Extract the [X, Y] coordinate from the center of the cell holding the provided text.  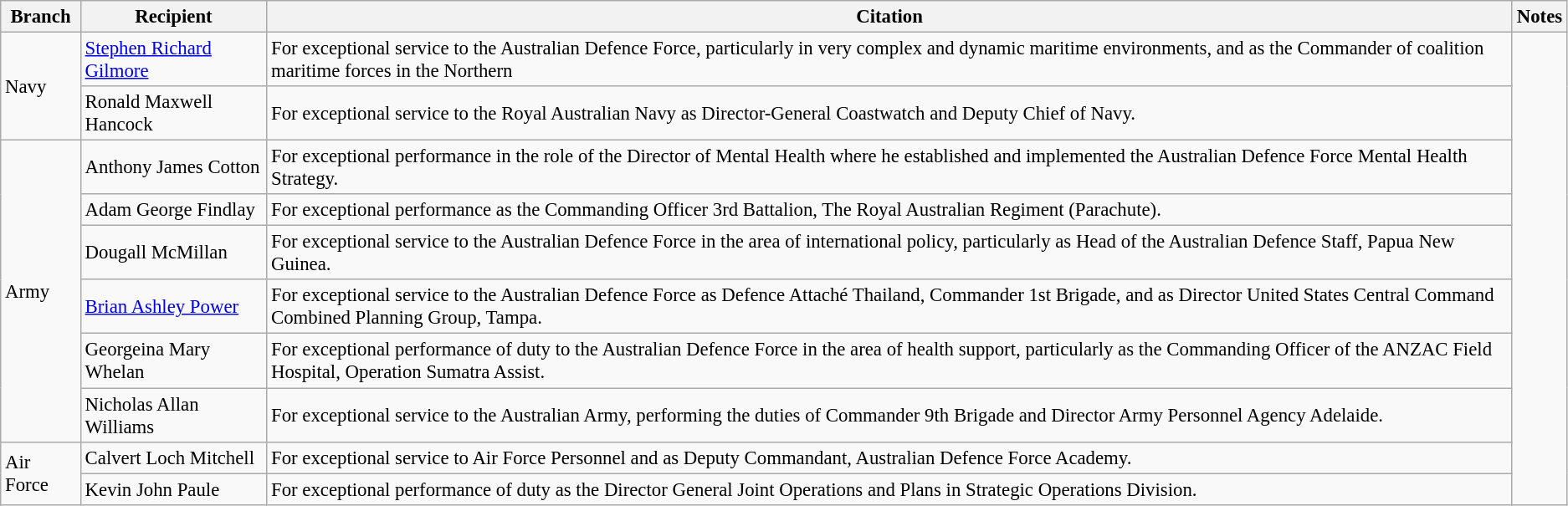
Ronald Maxwell Hancock [173, 114]
Adam George Findlay [173, 210]
Army [41, 291]
Recipient [173, 17]
Georgeina Mary Whelan [173, 361]
For exceptional service to Air Force Personnel and as Deputy Commandant, Australian Defence Force Academy. [890, 457]
Air Force [41, 473]
Nicholas Allan Williams [173, 415]
For exceptional performance as the Commanding Officer 3rd Battalion, The Royal Australian Regiment (Parachute). [890, 210]
Notes [1540, 17]
For exceptional performance of duty as the Director General Joint Operations and Plans in Strategic Operations Division. [890, 489]
Stephen Richard Gilmore [173, 60]
For exceptional service to the Royal Australian Navy as Director-General Coastwatch and Deputy Chief of Navy. [890, 114]
Kevin John Paule [173, 489]
Citation [890, 17]
Navy [41, 87]
Dougall McMillan [173, 253]
For exceptional service to the Australian Army, performing the duties of Commander 9th Brigade and Director Army Personnel Agency Adelaide. [890, 415]
Anthony James Cotton [173, 167]
Calvert Loch Mitchell [173, 457]
Branch [41, 17]
Brian Ashley Power [173, 306]
